Identify which cell holds the provided text, then report its [X, Y] central coordinate. 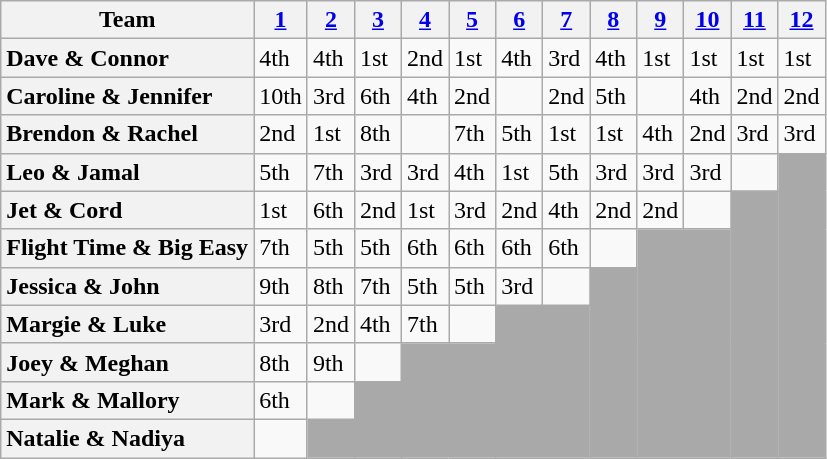
Leo & Jamal [128, 172]
8 [614, 20]
Natalie & Nadiya [128, 438]
Flight Time & Big Easy [128, 248]
Dave & Connor [128, 58]
3 [378, 20]
Joey & Meghan [128, 362]
6 [520, 20]
12 [802, 20]
Team [128, 20]
Jet & Cord [128, 210]
Brendon & Rachel [128, 134]
5 [472, 20]
Mark & Mallory [128, 400]
9 [660, 20]
1 [281, 20]
10 [708, 20]
Caroline & Jennifer [128, 96]
4 [424, 20]
2 [330, 20]
Jessica & John [128, 286]
Margie & Luke [128, 324]
7 [566, 20]
10th [281, 96]
11 [754, 20]
